Detect which cell encompasses the target text, then output its (x, y) center coordinate. 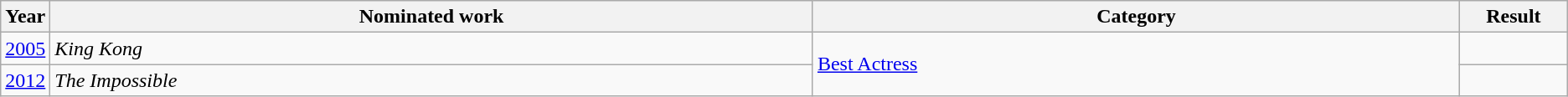
The Impossible (432, 80)
2012 (25, 80)
Nominated work (432, 17)
Category (1136, 17)
2005 (25, 48)
Year (25, 17)
Result (1514, 17)
Best Actress (1136, 64)
King Kong (432, 48)
